Return [X, Y] of the center of cell containing provided text 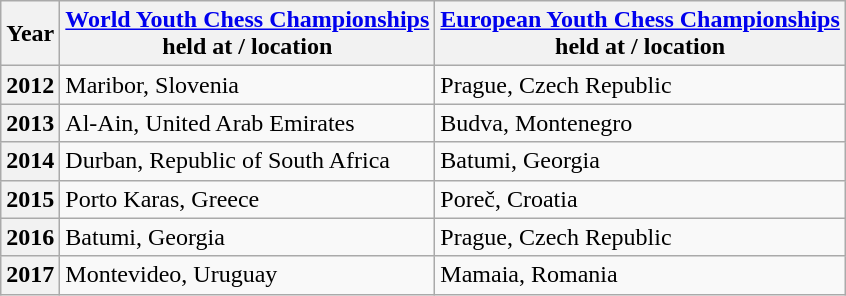
2012 [30, 85]
Al-Ain, United Arab Emirates [248, 123]
Porto Karas, Greece [248, 199]
World Youth Chess Championshipsheld at / location [248, 34]
Montevideo, Uruguay [248, 275]
European Youth Chess Championshipsheld at / location [640, 34]
2013 [30, 123]
2015 [30, 199]
2014 [30, 161]
Budva, Montenegro [640, 123]
2016 [30, 237]
Year [30, 34]
Durban, Republic of South Africa [248, 161]
Mamaia, Romania [640, 275]
Maribor, Slovenia [248, 85]
Poreč, Croatia [640, 199]
2017 [30, 275]
